Identify which cell holds the provided text, then report its (X, Y) central coordinate. 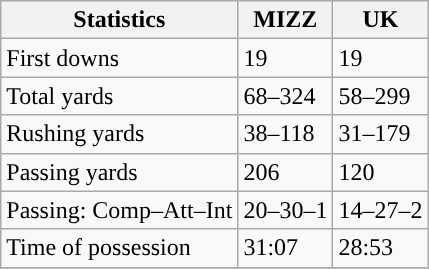
Passing: Comp–Att–Int (120, 210)
28:53 (380, 248)
58–299 (380, 96)
38–118 (286, 134)
MIZZ (286, 20)
First downs (120, 58)
68–324 (286, 96)
206 (286, 172)
Total yards (120, 96)
31:07 (286, 248)
Passing yards (120, 172)
Rushing yards (120, 134)
31–179 (380, 134)
UK (380, 20)
Time of possession (120, 248)
120 (380, 172)
14–27–2 (380, 210)
Statistics (120, 20)
20–30–1 (286, 210)
